For the text-containing cell, return its midpoint in [x, y] coordinate format. 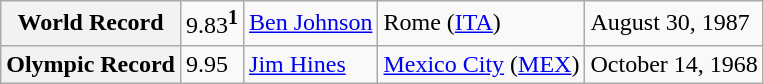
October 14, 1968 [674, 64]
Ben Johnson [311, 24]
World Record [91, 24]
August 30, 1987 [674, 24]
9.95 [212, 64]
9.831 [212, 24]
Rome (ITA) [482, 24]
Jim Hines [311, 64]
Olympic Record [91, 64]
Mexico City (MEX) [482, 64]
